Scan for the cell matching the given text and deliver its (x, y) coordinate at center. 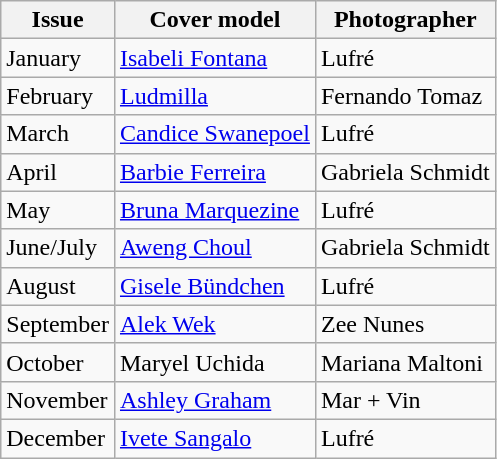
Fernando Tomaz (405, 96)
Cover model (214, 20)
Barbie Ferreira (214, 172)
February (58, 96)
Alek Wek (214, 324)
October (58, 362)
Gisele Bündchen (214, 286)
Ludmilla (214, 96)
Mariana Maltoni (405, 362)
Isabeli Fontana (214, 58)
Ashley Graham (214, 400)
Bruna Marquezine (214, 210)
September (58, 324)
Ivete Sangalo (214, 438)
March (58, 134)
January (58, 58)
Zee Nunes (405, 324)
Photographer (405, 20)
Issue (58, 20)
June/July (58, 248)
August (58, 286)
Candice Swanepoel (214, 134)
Aweng Choul (214, 248)
April (58, 172)
November (58, 400)
May (58, 210)
December (58, 438)
Maryel Uchida (214, 362)
Mar + Vin (405, 400)
